Identify which cell holds the provided text, then report its (X, Y) central coordinate. 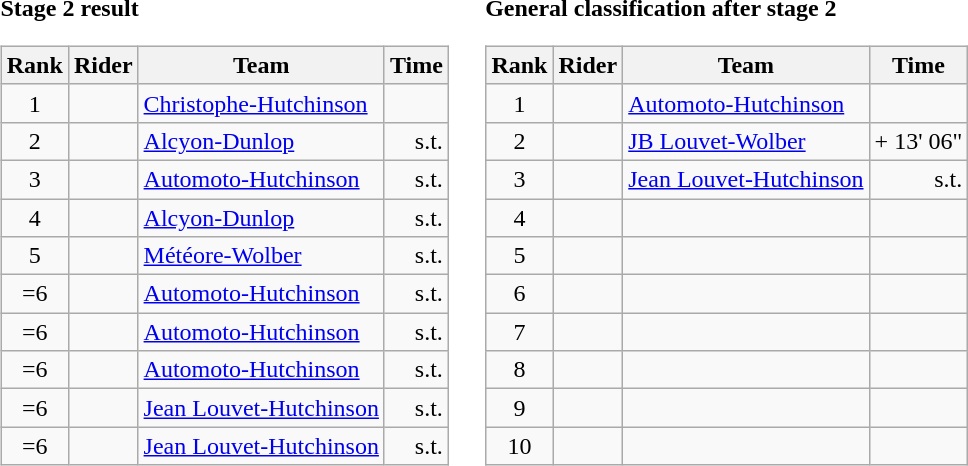
JB Louvet-Wolber (746, 141)
10 (520, 446)
9 (520, 408)
Météore-Wolber (261, 256)
6 (520, 294)
8 (520, 370)
7 (520, 332)
Christophe-Hutchinson (261, 103)
+ 13' 06" (918, 141)
